Provide the [X, Y] coordinate of the cell's center where the given text is located.  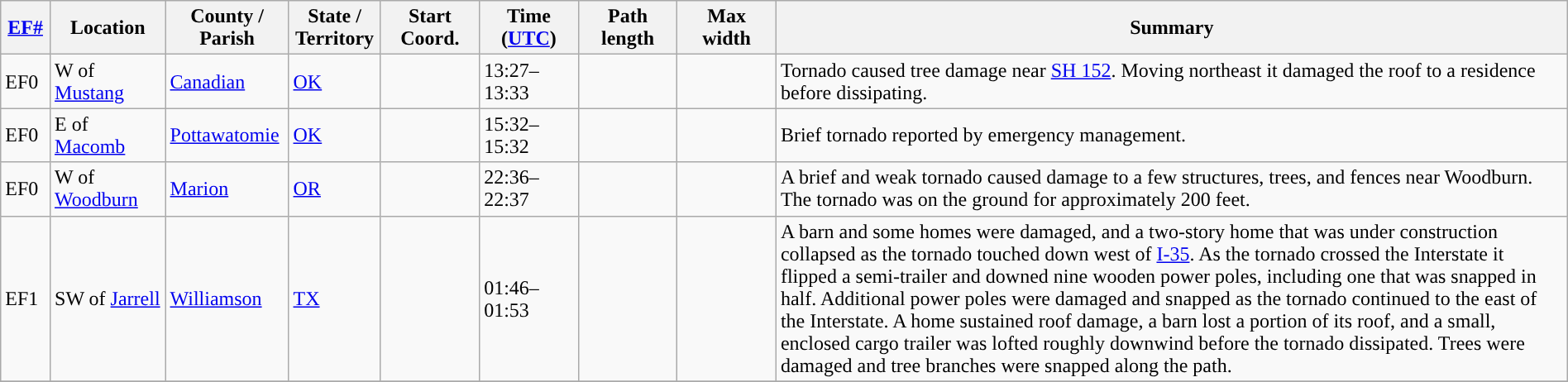
Time (UTC) [529, 28]
Tornado caused tree damage near SH 152. Moving northeast it damaged the roof to a residence before dissipating. [1171, 81]
Summary [1171, 28]
Brief tornado reported by emergency management. [1171, 136]
Canadian [227, 81]
15:32–15:32 [529, 136]
OR [334, 189]
Start Coord. [430, 28]
Location [108, 28]
Max width [727, 28]
13:27–13:33 [529, 81]
EF1 [26, 298]
TX [334, 298]
County / Parish [227, 28]
Path length [628, 28]
Pottawatomie [227, 136]
W of Woodburn [108, 189]
EF# [26, 28]
State / Territory [334, 28]
Marion [227, 189]
22:36–22:37 [529, 189]
Williamson [227, 298]
W of Mustang [108, 81]
E of Macomb [108, 136]
SW of Jarrell [108, 298]
01:46–01:53 [529, 298]
